Pinpoint the cell where the given text exists, returning its [x, y] midpoint coordinate. 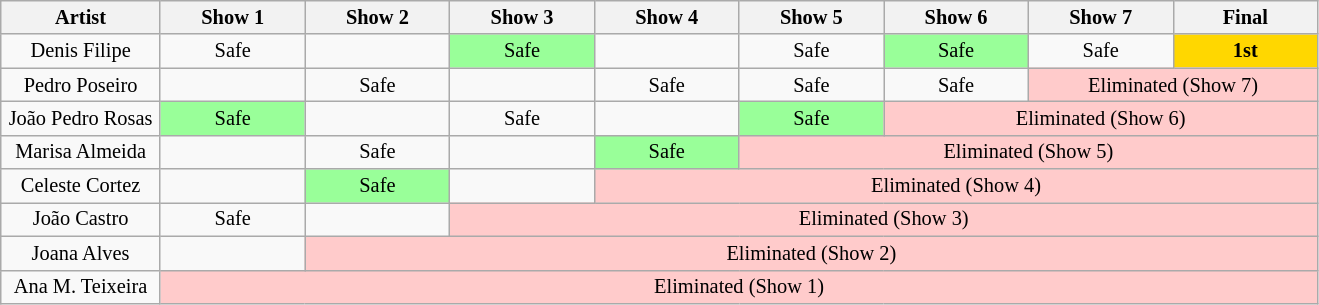
Eliminated (Show 2) [812, 253]
Show 1 [232, 17]
Show 5 [812, 17]
Eliminated (Show 3) [884, 219]
Show 2 [378, 17]
Eliminated (Show 5) [1028, 152]
Artist [81, 17]
Eliminated (Show 4) [956, 186]
Show 6 [956, 17]
Eliminated (Show 6) [1101, 118]
Joana Alves [81, 253]
Ana M. Teixeira [81, 287]
Pedro Poseiro [81, 85]
Eliminated (Show 1) [738, 287]
Marisa Almeida [81, 152]
Eliminated (Show 7) [1172, 85]
Final [1246, 17]
Show 4 [666, 17]
Show 3 [522, 17]
João Castro [81, 219]
Denis Filipe [81, 51]
1st [1246, 51]
Celeste Cortez [81, 186]
Show 7 [1100, 17]
João Pedro Rosas [81, 118]
